Output the (X, Y) coordinate of the center of the cell containing the given text.  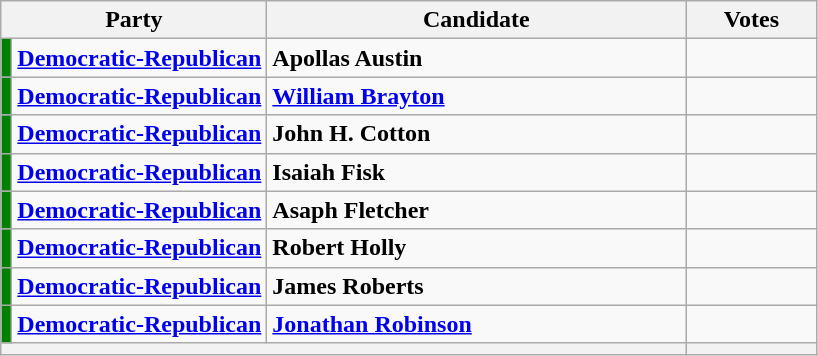
Apollas Austin (476, 58)
Asaph Fletcher (476, 210)
Isaiah Fisk (476, 172)
Party (134, 20)
William Brayton (476, 96)
James Roberts (476, 286)
Candidate (476, 20)
Jonathan Robinson (476, 324)
Votes (752, 20)
John H. Cotton (476, 134)
Robert Holly (476, 248)
